Return the [X, Y] coordinate for the center point of the cell that contains the specified text.  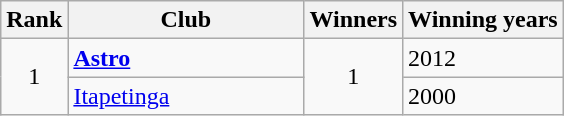
Rank [34, 20]
Winners [354, 20]
2012 [484, 58]
Itapetinga [186, 96]
2000 [484, 96]
Astro [186, 58]
Winning years [484, 20]
Club [186, 20]
